Determine the (X, Y) coordinate at the center of the cell enclosing the given text.  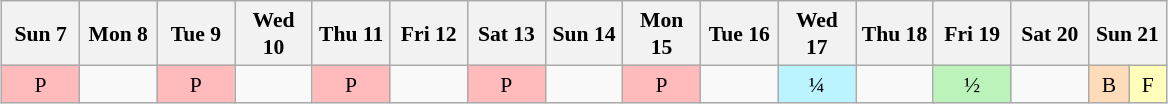
Tue 9 (196, 33)
Sun 21 (1128, 33)
½ (972, 84)
Tue 16 (739, 33)
F (1148, 84)
Sun 7 (41, 33)
Fri 19 (972, 33)
Wed 17 (817, 33)
B (1110, 84)
Sun 14 (584, 33)
Thu 18 (895, 33)
Fri 12 (429, 33)
Mon 8 (118, 33)
Thu 11 (351, 33)
¼ (817, 84)
Mon 15 (662, 33)
Wed 10 (274, 33)
Sat 20 (1050, 33)
Sat 13 (507, 33)
